Determine the (X, Y) coordinate at the center of the cell enclosing the given text.  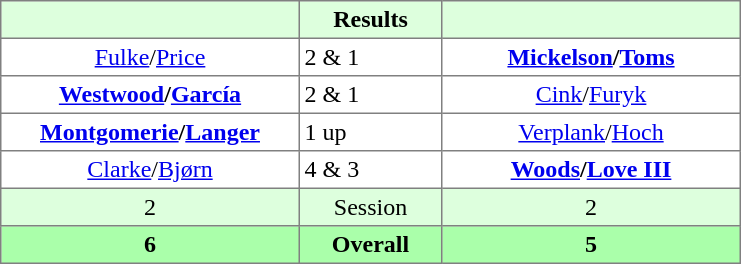
Fulke/Price (150, 57)
Verplank/Hoch (591, 132)
Results (370, 20)
4 & 3 (370, 170)
Clarke/Bjørn (150, 170)
5 (591, 245)
Cink/Furyk (591, 95)
Session (370, 207)
Overall (370, 245)
Montgomerie/Langer (150, 132)
Mickelson/Toms (591, 57)
6 (150, 245)
1 up (370, 132)
Woods/Love III (591, 170)
Westwood/García (150, 95)
